Search for the cell housing the specified text and yield its (x, y) center coordinate. 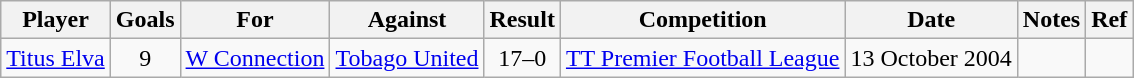
Player (56, 20)
13 October 2004 (931, 58)
Date (931, 20)
W Connection (255, 58)
Result (522, 20)
Competition (702, 20)
9 (145, 58)
17–0 (522, 58)
Notes (1051, 20)
Tobago United (407, 58)
Against (407, 20)
TT Premier Football League (702, 58)
Goals (145, 20)
For (255, 20)
Titus Elva (56, 58)
Ref (1110, 20)
